Scan for the cell matching the given text and deliver its (x, y) coordinate at center. 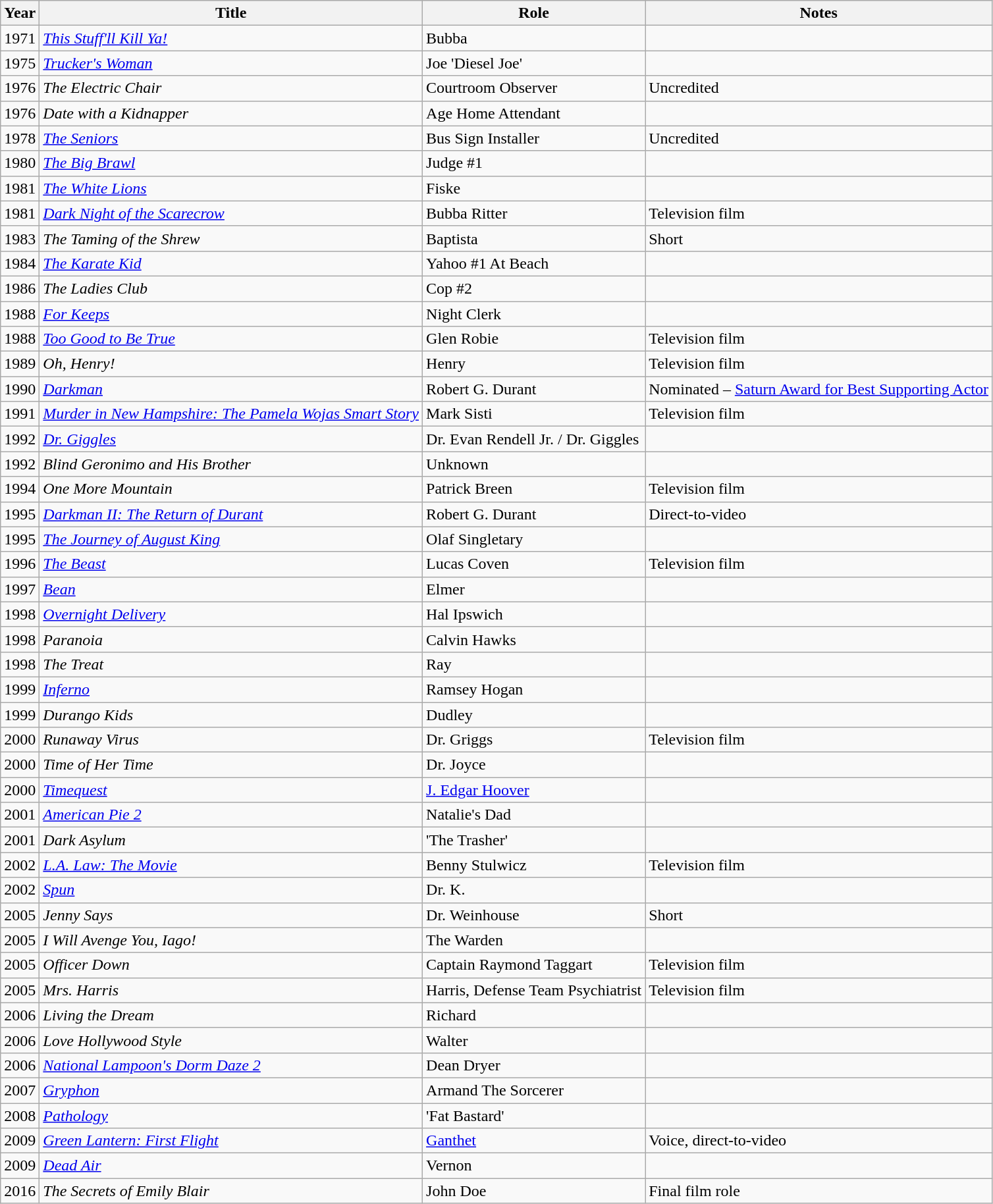
Dudley (534, 714)
2007 (20, 1090)
Murder in New Hampshire: The Pamela Wojas Smart Story (231, 414)
Walter (534, 1040)
Notes (819, 13)
Jenny Says (231, 915)
Oh, Henry! (231, 364)
Glen Robie (534, 339)
Captain Raymond Taggart (534, 965)
Voice, direct-to-video (819, 1141)
Direct-to-video (819, 514)
'Fat Bastard' (534, 1116)
Green Lantern: First Flight (231, 1141)
Richard (534, 1015)
Bean (231, 589)
1989 (20, 364)
Durango Kids (231, 714)
Vernon (534, 1166)
The Seniors (231, 138)
Bus Sign Installer (534, 138)
American Pie 2 (231, 815)
1997 (20, 589)
Officer Down (231, 965)
Paranoia (231, 639)
Unknown (534, 464)
I Will Avenge You, Iago! (231, 940)
1978 (20, 138)
Dr. Griggs (534, 740)
Mrs. Harris (231, 990)
Nominated – Saturn Award for Best Supporting Actor (819, 389)
1975 (20, 63)
The Taming of the Shrew (231, 238)
Bubba (534, 38)
The Journey of August King (231, 539)
John Doe (534, 1191)
Bubba Ritter (534, 213)
Benny Stulwicz (534, 865)
2008 (20, 1116)
J. Edgar Hoover (534, 790)
Dr. Giggles (231, 439)
One More Mountain (231, 489)
1996 (20, 564)
Fiske (534, 188)
Ganthet (534, 1141)
Spun (231, 890)
Date with a Kidnapper (231, 113)
Pathology (231, 1116)
Yahoo #1 At Beach (534, 263)
Patrick Breen (534, 489)
The Treat (231, 664)
Dr. Weinhouse (534, 915)
Year (20, 13)
National Lampoon's Dorm Daze 2 (231, 1065)
The Ladies Club (231, 288)
1994 (20, 489)
Elmer (534, 589)
Dead Air (231, 1166)
Joe 'Diesel Joe' (534, 63)
Role (534, 13)
The Secrets of Emily Blair (231, 1191)
The Warden (534, 940)
Darkman II: The Return of Durant (231, 514)
Dr. K. (534, 890)
Dr. Joyce (534, 765)
Natalie's Dad (534, 815)
Title (231, 13)
Love Hollywood Style (231, 1040)
Courtroom Observer (534, 88)
1986 (20, 288)
Darkman (231, 389)
The Beast (231, 564)
Dean Dryer (534, 1065)
Night Clerk (534, 314)
2016 (20, 1191)
The Electric Chair (231, 88)
Dark Night of the Scarecrow (231, 213)
Judge #1 (534, 163)
Too Good to Be True (231, 339)
Calvin Hawks (534, 639)
1980 (20, 163)
The White Lions (231, 188)
Henry (534, 364)
Blind Geronimo and His Brother (231, 464)
The Big Brawl (231, 163)
1990 (20, 389)
1983 (20, 238)
Age Home Attendant (534, 113)
Ray (534, 664)
Lucas Coven (534, 564)
Timequest (231, 790)
Hal Ipswich (534, 614)
'The Trasher' (534, 840)
Overnight Delivery (231, 614)
Final film role (819, 1191)
Inferno (231, 689)
Mark Sisti (534, 414)
L.A. Law: The Movie (231, 865)
Time of Her Time (231, 765)
Dr. Evan Rendell Jr. / Dr. Giggles (534, 439)
Ramsey Hogan (534, 689)
Dark Asylum (231, 840)
Olaf Singletary (534, 539)
Runaway Virus (231, 740)
Gryphon (231, 1090)
Cop #2 (534, 288)
Armand The Sorcerer (534, 1090)
This Stuff'll Kill Ya! (231, 38)
1991 (20, 414)
1971 (20, 38)
Harris, Defense Team Psychiatrist (534, 990)
The Karate Kid (231, 263)
For Keeps (231, 314)
Living the Dream (231, 1015)
Baptista (534, 238)
Trucker's Woman (231, 63)
1984 (20, 263)
